Return the [X, Y] coordinate for the center point of the cell that contains the specified text.  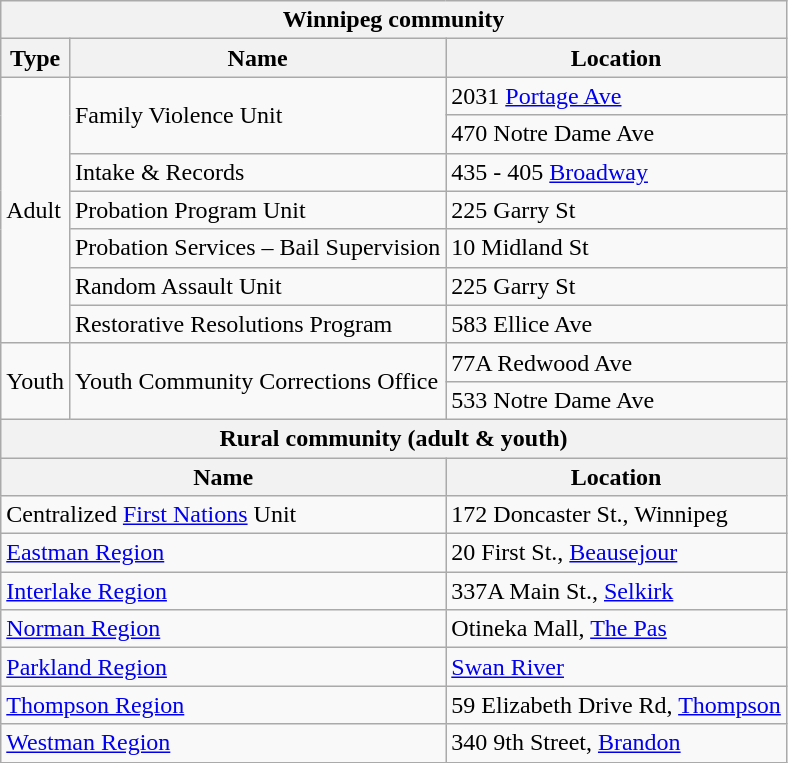
Random Assault Unit [257, 286]
435 - 405 Broadway [616, 172]
Youth [36, 381]
10 Midland St [616, 248]
Adult [36, 210]
Otineka Mall, The Pas [616, 629]
Interlake Region [224, 591]
172 Doncaster St., Winnipeg [616, 515]
533 Notre Dame Ave [616, 400]
Type [36, 58]
77A Redwood Ave [616, 362]
59 Elizabeth Drive Rd, Thompson [616, 705]
Probation Program Unit [257, 210]
337A Main St., Selkirk [616, 591]
Family Violence Unit [257, 115]
20 First St., Beausejour [616, 553]
Centralized First Nations Unit [224, 515]
583 Ellice Ave [616, 324]
Restorative Resolutions Program [257, 324]
Thompson Region [224, 705]
340 9th Street, Brandon [616, 743]
Eastman Region [224, 553]
Youth Community Corrections Office [257, 381]
Winnipeg community [394, 20]
Norman Region [224, 629]
Swan River [616, 667]
2031 Portage Ave [616, 96]
Westman Region [224, 743]
Rural community (adult & youth) [394, 438]
Probation Services – Bail Supervision [257, 248]
Intake & Records [257, 172]
470 Notre Dame Ave [616, 134]
Parkland Region [224, 667]
